Detect which cell encompasses the target text, then output its (x, y) center coordinate. 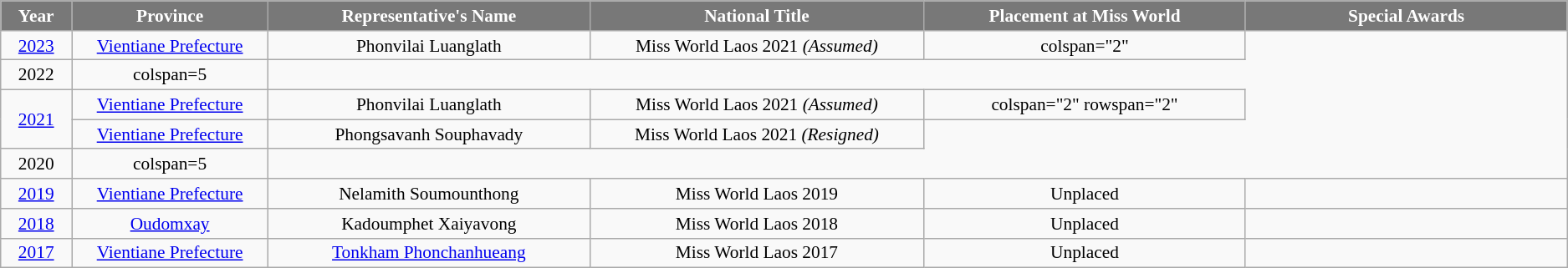
Year (37, 16)
National Title (757, 16)
Tonkham Phonchanhueang (430, 253)
Oudomxay (171, 224)
Miss World Laos 2019 (757, 194)
Representative's Name (430, 16)
Special Awards (1407, 16)
Phongsavanh Souphavady (430, 134)
Placement at Miss World (1085, 16)
Miss World Laos 2021 (Resigned) (757, 134)
Nelamith Soumounthong (430, 194)
Miss World Laos 2018 (757, 224)
2017 (37, 253)
2019 (37, 194)
2023 (37, 46)
2021 (37, 120)
2018 (37, 224)
Province (171, 16)
Kadoumphet Xaiyavong (430, 224)
Miss World Laos 2017 (757, 253)
2020 (37, 164)
colspan="2" (1085, 46)
colspan="2" rowspan="2" (1085, 105)
2022 (37, 75)
